Search for the cell housing the specified text and yield its (x, y) center coordinate. 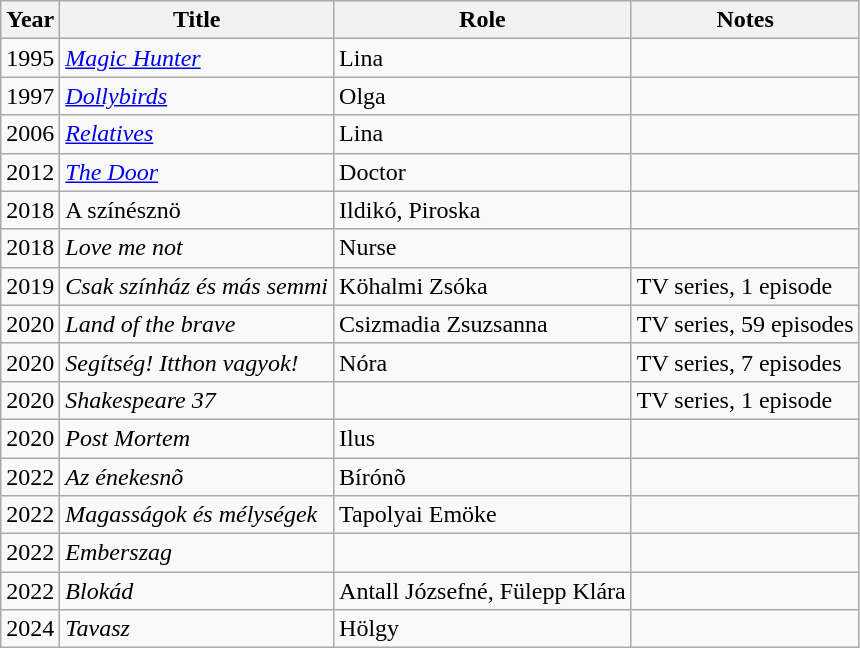
Köhalmi Zsóka (483, 286)
Blokád (197, 591)
Role (483, 20)
Ildikó, Piroska (483, 210)
Doctor (483, 172)
2024 (30, 629)
Antall Józsefné, Fülepp Klára (483, 591)
2019 (30, 286)
Csizmadia Zsuzsanna (483, 324)
2006 (30, 134)
1995 (30, 58)
Hölgy (483, 629)
TV series, 7 episodes (745, 362)
2012 (30, 172)
1997 (30, 96)
Land of the brave (197, 324)
Tavasz (197, 629)
Relatives (197, 134)
Segítség! Itthon vagyok! (197, 362)
Love me not (197, 248)
Ilus (483, 438)
Shakespeare 37 (197, 400)
Magic Hunter (197, 58)
Year (30, 20)
Title (197, 20)
Notes (745, 20)
Post Mortem (197, 438)
The Door (197, 172)
Magasságok és mélységek (197, 515)
Csak színház és más semmi (197, 286)
Olga (483, 96)
Az énekesnõ (197, 477)
Emberszag (197, 553)
A színésznö (197, 210)
Dollybirds (197, 96)
Tapolyai Emöke (483, 515)
Nóra (483, 362)
Nurse (483, 248)
TV series, 59 episodes (745, 324)
Bírónõ (483, 477)
